Return the [X, Y] coordinate for the center point of the cell that contains the specified text.  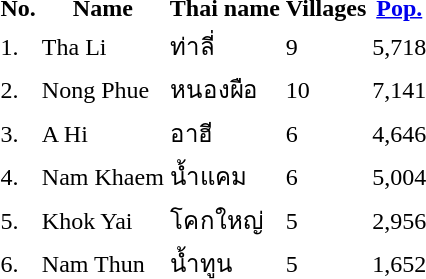
Nong Phue [102, 90]
โคกใหญ่ [224, 220]
A Hi [102, 133]
ท่าลี่ [224, 46]
Tha Li [102, 46]
Khok Yai [102, 220]
9 [326, 46]
อาฮี [224, 133]
5 [326, 220]
10 [326, 90]
Nam Khaem [102, 176]
หนองผือ [224, 90]
น้ำแคม [224, 176]
